Extract the [X, Y] coordinate from the center of the cell holding the provided text.  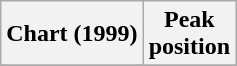
Peakposition [189, 34]
Chart (1999) [72, 34]
